Detect which cell encompasses the target text, then output its [X, Y] center coordinate. 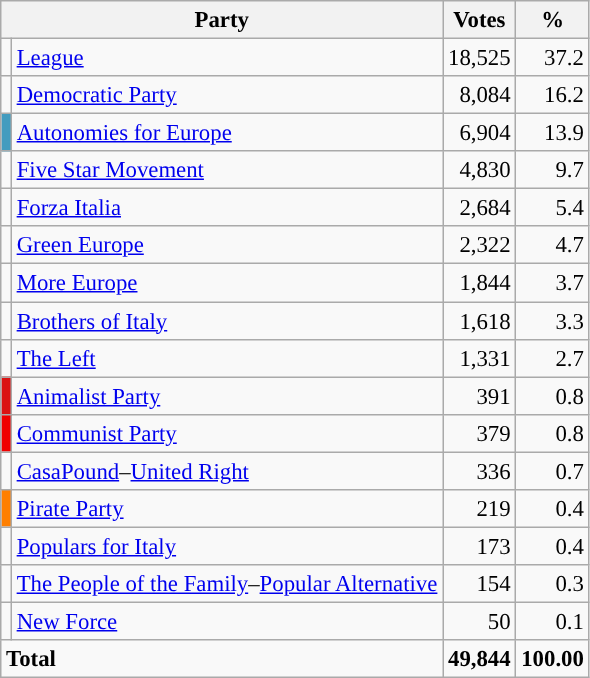
1,844 [480, 283]
4,830 [480, 170]
50 [480, 621]
8,084 [480, 95]
2,322 [480, 245]
Autonomies for Europe [226, 133]
18,525 [480, 58]
% [552, 20]
The People of the Family–Popular Alternative [226, 584]
100.00 [552, 659]
1,331 [480, 358]
336 [480, 471]
0.7 [552, 471]
1,618 [480, 321]
Votes [480, 20]
Pirate Party [226, 509]
5.4 [552, 208]
6,904 [480, 133]
0.3 [552, 584]
49,844 [480, 659]
Animalist Party [226, 396]
Total [222, 659]
37.2 [552, 58]
3.3 [552, 321]
219 [480, 509]
16.2 [552, 95]
13.9 [552, 133]
Populars for Italy [226, 546]
Five Star Movement [226, 170]
Green Europe [226, 245]
CasaPound–United Right [226, 471]
Democratic Party [226, 95]
Brothers of Italy [226, 321]
2,684 [480, 208]
3.7 [552, 283]
173 [480, 546]
Forza Italia [226, 208]
154 [480, 584]
9.7 [552, 170]
Communist Party [226, 433]
0.1 [552, 621]
2.7 [552, 358]
New Force [226, 621]
379 [480, 433]
391 [480, 396]
More Europe [226, 283]
Party [222, 20]
4.7 [552, 245]
The Left [226, 358]
League [226, 58]
